Find where the given text appears and provide that cell's center as (x, y) coordinate. 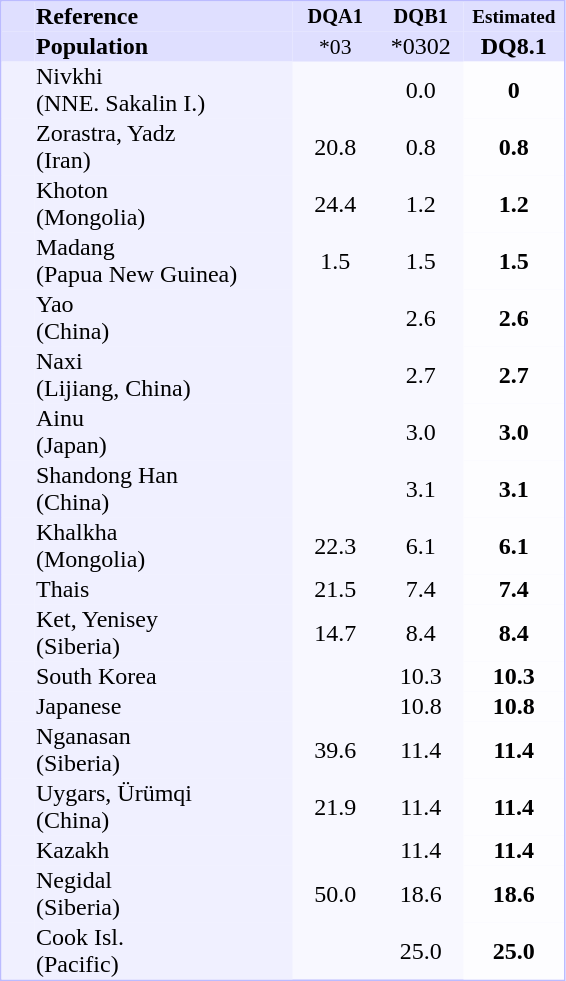
Kazakh (163, 851)
Uygars, Ürümqi (China) (163, 806)
Ket, Yenisey(Siberia) (163, 632)
*0302 (421, 47)
Reference (163, 17)
Estimated (514, 17)
South Korea (163, 677)
*03 (335, 47)
Nganasan(Siberia) (163, 750)
20.8 (335, 146)
21.9 (335, 806)
39.6 (335, 750)
Zorastra, Yadz(Iran) (163, 146)
22.3 (335, 546)
Negidal(Siberia) (163, 894)
Yao(China) (163, 318)
Cook Isl.(Pacific) (163, 950)
0 (514, 90)
Naxi(Lijiang, China) (163, 374)
21.5 (335, 589)
Nivkhi(NNE. Sakalin I.) (163, 90)
Shandong Han(China) (163, 488)
Thais (163, 589)
14.7 (335, 632)
DQ8.1 (514, 47)
DQA1 (335, 17)
50.0 (335, 894)
24.4 (335, 204)
Khalkha(Mongolia) (163, 546)
Ainu(Japan) (163, 432)
Population (163, 47)
0.0 (421, 90)
DQB1 (421, 17)
Japanese (163, 707)
Khoton(Mongolia) (163, 204)
Madang(Papua New Guinea) (163, 260)
